Locate the cell with the specified text and output its [X, Y] center coordinate. 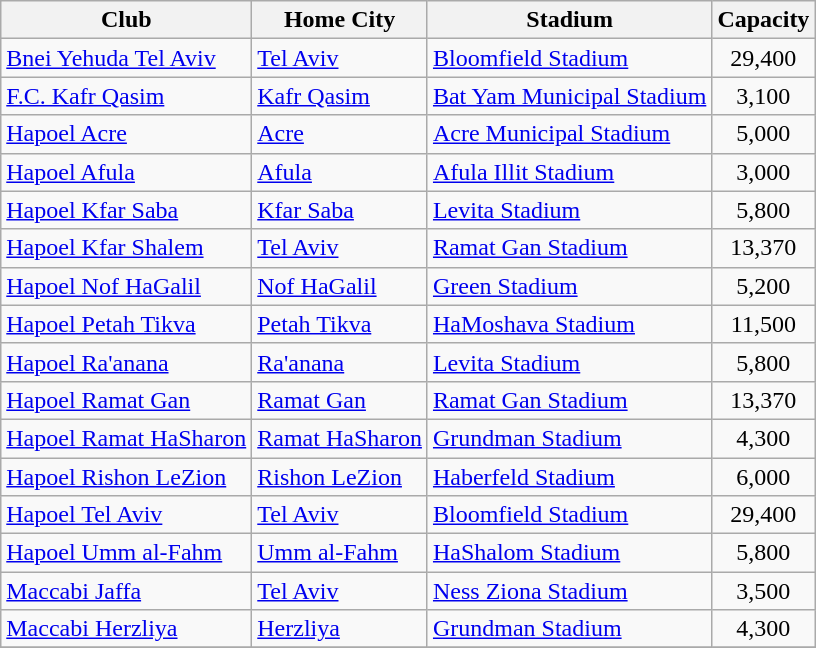
Nof HaGalil [340, 286]
Petah Tikva [340, 324]
HaMoshava Stadium [569, 324]
5,000 [764, 134]
Hapoel Nof HaGalil [126, 286]
3,000 [764, 172]
F.C. Kafr Qasim [126, 96]
Kafr Qasim [340, 96]
Hapoel Kfar Shalem [126, 248]
5,200 [764, 286]
Hapoel Acre [126, 134]
Maccabi Jaffa [126, 591]
Bat Yam Municipal Stadium [569, 96]
Hapoel Afula [126, 172]
Bnei Yehuda Tel Aviv [126, 58]
3,500 [764, 591]
Afula [340, 172]
Stadium [569, 20]
Acre Municipal Stadium [569, 134]
Rishon LeZion [340, 477]
Hapoel Kfar Saba [126, 210]
Haberfeld Stadium [569, 477]
Club [126, 20]
Acre [340, 134]
6,000 [764, 477]
Hapoel Petah Tikva [126, 324]
11,500 [764, 324]
Ra'anana [340, 362]
Hapoel Tel Aviv [126, 515]
Hapoel Ramat HaSharon [126, 438]
Ness Ziona Stadium [569, 591]
3,100 [764, 96]
Hapoel Umm al-Fahm [126, 553]
Maccabi Herzliya [126, 629]
Hapoel Ramat Gan [126, 400]
Herzliya [340, 629]
Afula Illit Stadium [569, 172]
Green Stadium [569, 286]
HaShalom Stadium [569, 553]
Ramat HaSharon [340, 438]
Ramat Gan [340, 400]
Kfar Saba [340, 210]
Home City [340, 20]
Hapoel Rishon LeZion [126, 477]
Umm al-Fahm [340, 553]
Hapoel Ra'anana [126, 362]
Capacity [764, 20]
